Detect which cell encompasses the target text, then output its (x, y) center coordinate. 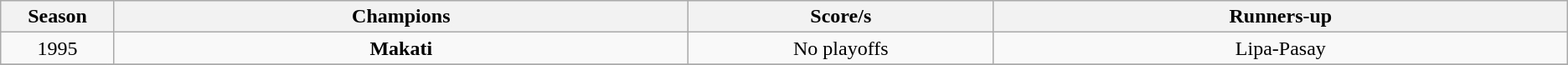
Season (58, 17)
Lipa-Pasay (1280, 48)
Score/s (841, 17)
Runners-up (1280, 17)
1995 (58, 48)
No playoffs (841, 48)
Champions (400, 17)
Makati (400, 48)
